Pinpoint the cell where the given text exists, returning its (X, Y) midpoint coordinate. 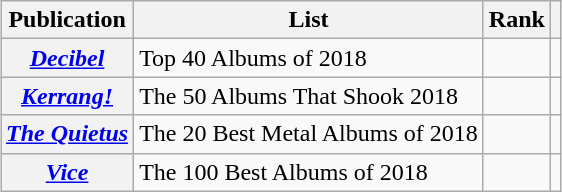
Vice (68, 172)
Kerrang! (68, 96)
The Quietus (68, 134)
The 100 Best Albums of 2018 (309, 172)
List (309, 20)
Publication (68, 20)
Decibel (68, 58)
The 20 Best Metal Albums of 2018 (309, 134)
The 50 Albums That Shook 2018 (309, 96)
Rank (516, 20)
Top 40 Albums of 2018 (309, 58)
